Scan for the cell matching the given text and deliver its [x, y] coordinate at center. 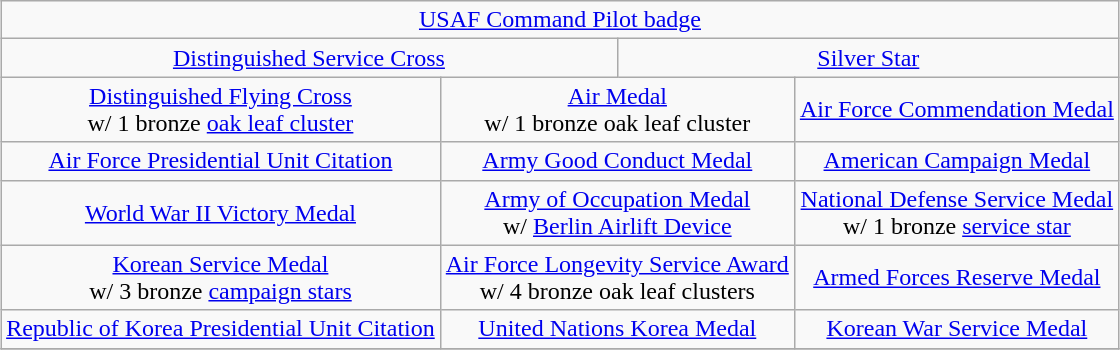
World War II Victory Medal [221, 212]
United Nations Korea Medal [617, 329]
National Defense Service Medalw/ 1 bronze service star [956, 212]
American Campaign Medal [956, 161]
Distinguished Flying Crossw/ 1 bronze oak leaf cluster [221, 110]
Army of Occupation Medalw/ Berlin Airlift Device [617, 212]
Army Good Conduct Medal [617, 161]
Distinguished Service Cross [310, 58]
Air Medalw/ 1 bronze oak leaf cluster [617, 110]
Air Force Presidential Unit Citation [221, 161]
Korean War Service Medal [956, 329]
Air Force Commendation Medal [956, 110]
Korean Service Medalw/ 3 bronze campaign stars [221, 278]
Republic of Korea Presidential Unit Citation [221, 329]
Air Force Longevity Service Awardw/ 4 bronze oak leaf clusters [617, 278]
Armed Forces Reserve Medal [956, 278]
Silver Star [868, 58]
USAF Command Pilot badge [560, 20]
